From the cell containing the given text, extract its center point as [x, y] coordinate. 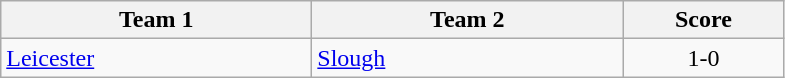
Slough [468, 58]
Leicester [156, 58]
Team 2 [468, 20]
1-0 [704, 58]
Team 1 [156, 20]
Score [704, 20]
